Scan for the cell matching the given text and deliver its [x, y] coordinate at center. 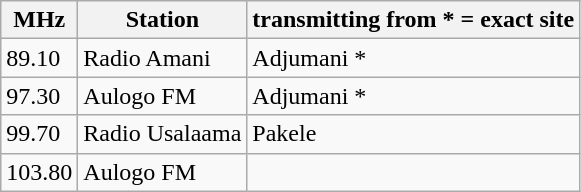
transmitting from * = exact site [414, 20]
Pakele [414, 134]
103.80 [40, 172]
Radio Amani [162, 58]
Station [162, 20]
89.10 [40, 58]
Radio Usalaama [162, 134]
97.30 [40, 96]
MHz [40, 20]
99.70 [40, 134]
